From the cell containing the given text, extract its center point as [x, y] coordinate. 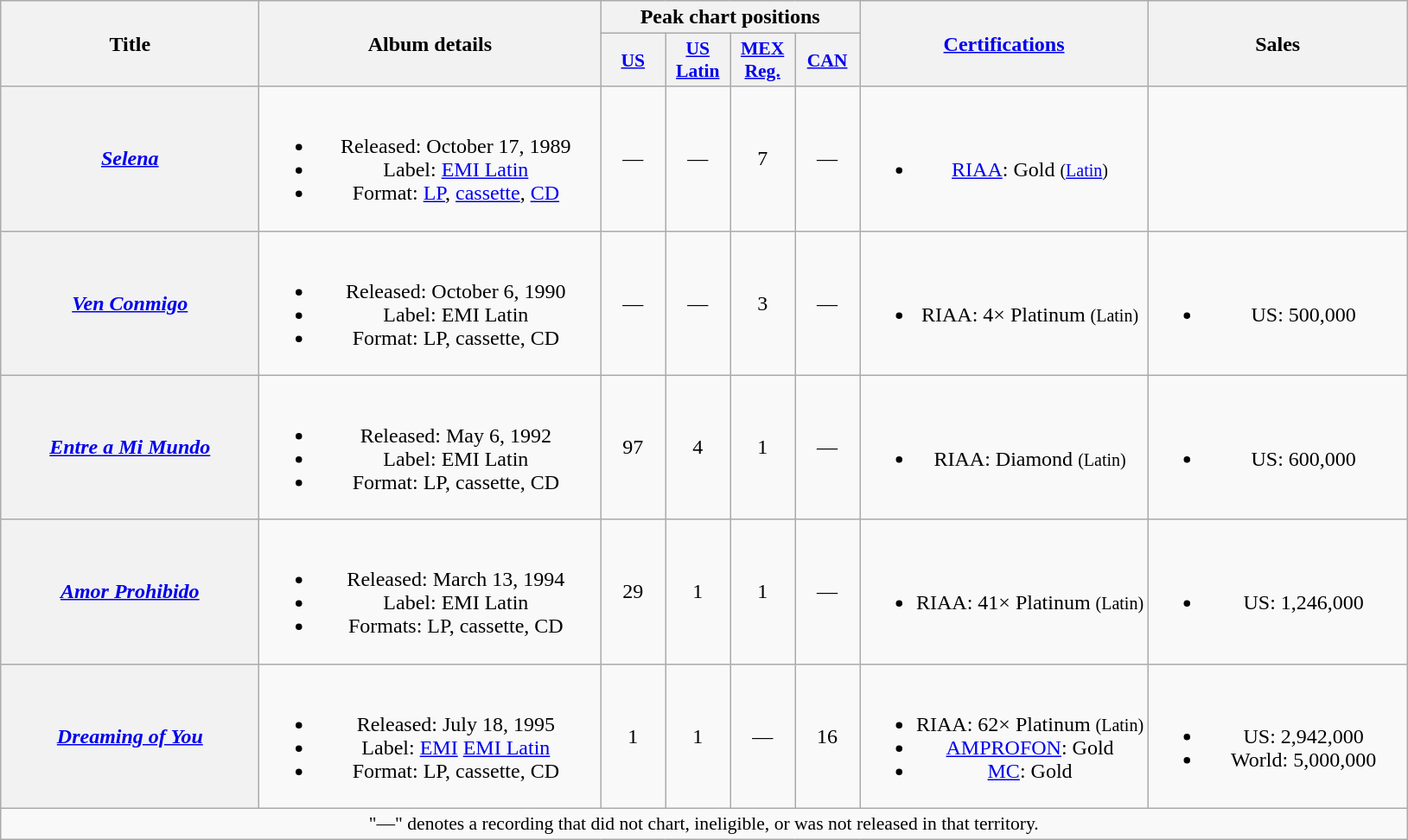
Certifications [1003, 43]
16 [828, 736]
Dreaming of You [130, 736]
Released: July 18, 1995Label: EMI EMI LatinFormat: LP, cassette, CD [430, 736]
Sales [1277, 43]
Released: October 17, 1989Label: EMI LatinFormat: LP, cassette, CD [430, 159]
RIAA: 62× Platinum (Latin)AMPROFON: GoldMC: Gold [1003, 736]
Title [130, 43]
Released: October 6, 1990Label: EMI LatinFormat: LP, cassette, CD [430, 302]
Amor Prohibido [130, 591]
Album details [430, 43]
RIAA: 41× Platinum (Latin) [1003, 591]
Entre a Mi Mundo [130, 448]
US: 2,942,000World: 5,000,000 [1277, 736]
RIAA: 4× Platinum (Latin) [1003, 302]
RIAA: Diamond (Latin) [1003, 448]
Released: May 6, 1992Label: EMI LatinFormat: LP, cassette, CD [430, 448]
US: 1,246,000 [1277, 591]
Released: March 13, 1994Label: EMI LatinFormats: LP, cassette, CD [430, 591]
97 [633, 448]
Selena [130, 159]
Peak chart positions [730, 17]
USLatin [698, 60]
"—" denotes a recording that did not chart, ineligible, or was not released in that territory. [704, 824]
Ven Conmigo [130, 302]
US: 500,000 [1277, 302]
RIAA: Gold (Latin) [1003, 159]
4 [698, 448]
29 [633, 591]
7 [762, 159]
MEXReg. [762, 60]
US [633, 60]
3 [762, 302]
CAN [828, 60]
US: 600,000 [1277, 448]
